Pinpoint the cell where the given text exists, returning its (X, Y) midpoint coordinate. 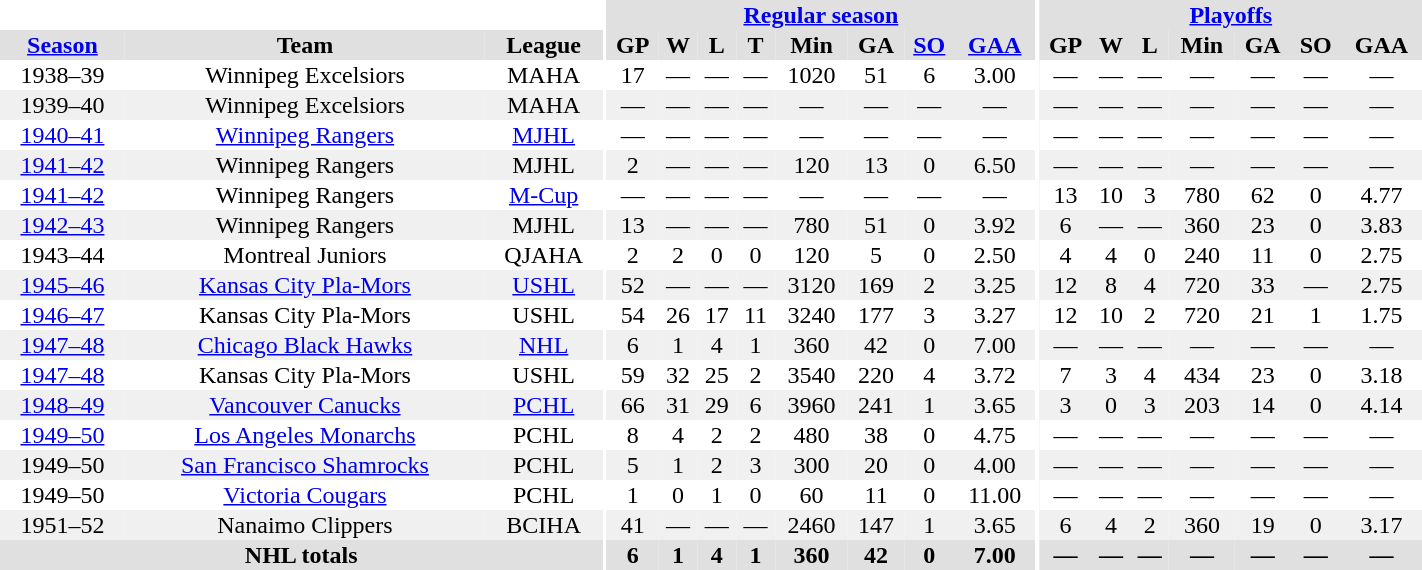
BCIHA (544, 525)
3.25 (994, 285)
San Francisco Shamrocks (305, 465)
Season (62, 45)
3.27 (994, 315)
177 (876, 315)
3960 (812, 405)
41 (633, 525)
241 (876, 405)
29 (716, 405)
7 (1066, 375)
NHL (544, 345)
Nanaimo Clippers (305, 525)
3.18 (1382, 375)
1020 (812, 75)
434 (1202, 375)
60 (812, 495)
Los Angeles Monarchs (305, 435)
League (544, 45)
4.75 (994, 435)
3120 (812, 285)
59 (633, 375)
1948–49 (62, 405)
3.92 (994, 225)
Chicago Black Hawks (305, 345)
32 (678, 375)
66 (633, 405)
1940–41 (62, 135)
62 (1263, 195)
220 (876, 375)
3540 (812, 375)
3.72 (994, 375)
Regular season (822, 15)
1942–43 (62, 225)
NHL totals (301, 555)
1945–46 (62, 285)
3.00 (994, 75)
300 (812, 465)
6.50 (994, 165)
2.50 (994, 255)
T (756, 45)
4.14 (1382, 405)
14 (1263, 405)
1946–47 (62, 315)
203 (1202, 405)
20 (876, 465)
52 (633, 285)
Team (305, 45)
1939–40 (62, 105)
147 (876, 525)
1938–39 (62, 75)
31 (678, 405)
2460 (812, 525)
3.17 (1382, 525)
11.00 (994, 495)
1943–44 (62, 255)
169 (876, 285)
3.83 (1382, 225)
1951–52 (62, 525)
Montreal Juniors (305, 255)
Playoffs (1231, 15)
480 (812, 435)
Victoria Cougars (305, 495)
33 (1263, 285)
QJAHA (544, 255)
38 (876, 435)
1.75 (1382, 315)
3240 (812, 315)
54 (633, 315)
4.00 (994, 465)
26 (678, 315)
19 (1263, 525)
M-Cup (544, 195)
4.77 (1382, 195)
Vancouver Canucks (305, 405)
21 (1263, 315)
25 (716, 375)
240 (1202, 255)
